Pinpoint the cell where the given text exists, returning its [X, Y] midpoint coordinate. 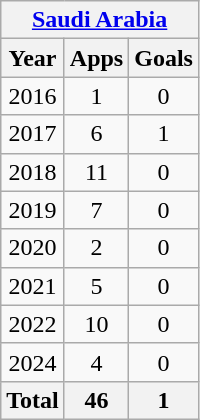
10 [96, 324]
11 [96, 172]
4 [96, 362]
2 [96, 248]
Apps [96, 58]
Total [33, 400]
Saudi Arabia [100, 20]
Year [33, 58]
2021 [33, 286]
2016 [33, 96]
2020 [33, 248]
5 [96, 286]
Goals [164, 58]
6 [96, 134]
2017 [33, 134]
2024 [33, 362]
2022 [33, 324]
2018 [33, 172]
2019 [33, 210]
7 [96, 210]
46 [96, 400]
